Return the (x, y) coordinate for the center point of the cell that contains the specified text.  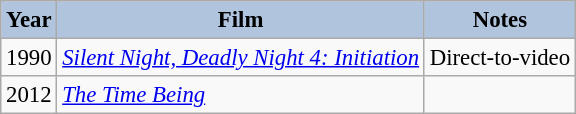
1990 (29, 58)
The Time Being (240, 95)
Direct-to-video (500, 58)
Film (240, 20)
Notes (500, 20)
2012 (29, 95)
Silent Night, Deadly Night 4: Initiation (240, 58)
Year (29, 20)
